Return [x, y] of the center of cell containing provided text 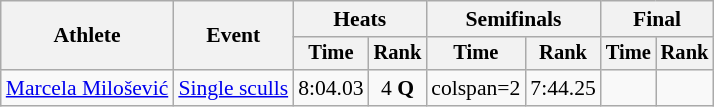
colspan=2 [476, 88]
Marcela Milošević [88, 88]
Event [233, 36]
Final [657, 19]
Heats [360, 19]
8:04.03 [330, 88]
Semifinals [514, 19]
Athlete [88, 36]
4 Q [398, 88]
Single sculls [233, 88]
7:44.25 [562, 88]
